Extract the (x, y) coordinate from the center of the cell holding the provided text.  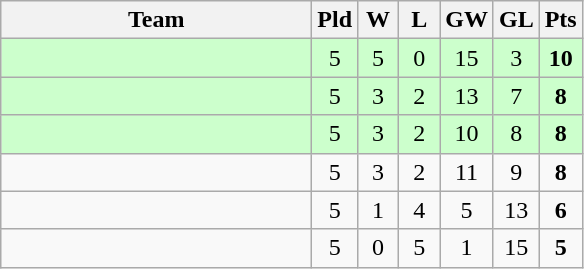
11 (467, 172)
Pld (335, 20)
Pts (560, 20)
7 (516, 96)
6 (560, 210)
GW (467, 20)
GL (516, 20)
W (378, 20)
L (420, 20)
Team (156, 20)
9 (516, 172)
4 (420, 210)
